Search for the cell housing the specified text and yield its (X, Y) center coordinate. 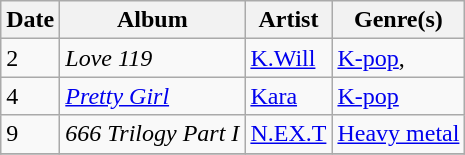
9 (30, 134)
Date (30, 20)
Genre(s) (398, 20)
Album (152, 20)
K-pop, (398, 58)
N.EX.T (288, 134)
666 Trilogy Part I (152, 134)
K.Will (288, 58)
Heavy metal (398, 134)
Love 119 (152, 58)
4 (30, 96)
Pretty Girl (152, 96)
Kara (288, 96)
K-pop (398, 96)
2 (30, 58)
Artist (288, 20)
